Return the (X, Y) coordinate for the center point of the cell that contains the specified text.  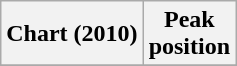
Peakposition (189, 34)
Chart (2010) (72, 34)
